Find where the given text appears and provide that cell's center as [x, y] coordinate. 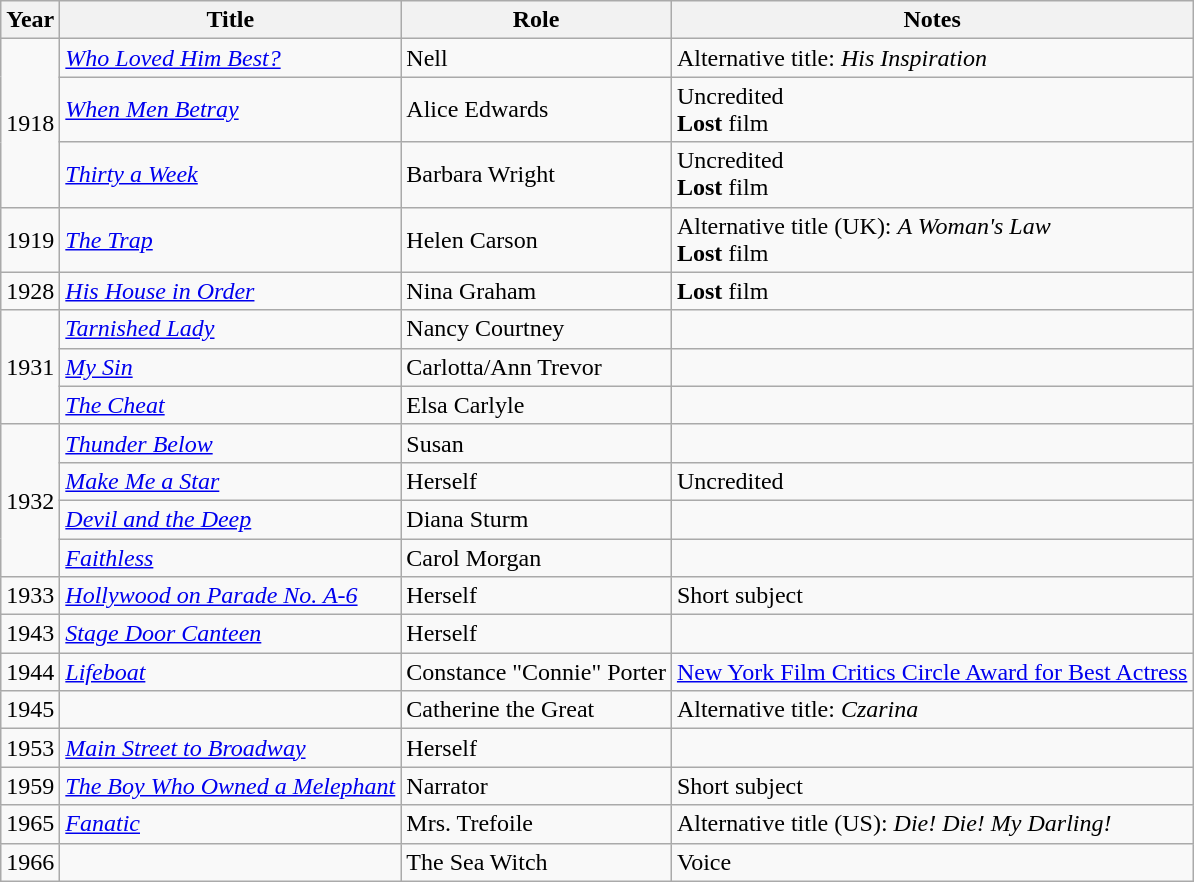
Hollywood on Parade No. A-6 [230, 596]
Lifeboat [230, 672]
Alternative title (US): Die! Die! My Darling! [932, 824]
Carol Morgan [536, 557]
Alternative title: His Inspiration [932, 58]
Title [230, 20]
1932 [30, 500]
1933 [30, 596]
Thirty a Week [230, 174]
1943 [30, 634]
The Sea Witch [536, 862]
The Trap [230, 240]
Helen Carson [536, 240]
Elsa Carlyle [536, 405]
1931 [30, 367]
Devil and the Deep [230, 519]
1919 [30, 240]
Who Loved Him Best? [230, 58]
Susan [536, 443]
Nancy Courtney [536, 329]
Constance "Connie" Porter [536, 672]
Role [536, 20]
Nell [536, 58]
1918 [30, 123]
When Men Betray [230, 110]
Year [30, 20]
Notes [932, 20]
Tarnished Lady [230, 329]
Catherine the Great [536, 710]
1965 [30, 824]
Fanatic [230, 824]
His House in Order [230, 291]
1945 [30, 710]
Alice Edwards [536, 110]
Diana Sturm [536, 519]
Carlotta/Ann Trevor [536, 367]
My Sin [230, 367]
Stage Door Canteen [230, 634]
Lost film [932, 291]
Uncredited [932, 481]
The Boy Who Owned a Melephant [230, 786]
Voice [932, 862]
Mrs. Trefoile [536, 824]
Barbara Wright [536, 174]
1944 [30, 672]
1966 [30, 862]
1959 [30, 786]
Alternative title: Czarina [932, 710]
Faithless [230, 557]
Make Me a Star [230, 481]
Main Street to Broadway [230, 748]
Alternative title (UK): A Woman's Law Lost film [932, 240]
Narrator [536, 786]
1928 [30, 291]
1953 [30, 748]
Thunder Below [230, 443]
Nina Graham [536, 291]
The Cheat [230, 405]
New York Film Critics Circle Award for Best Actress [932, 672]
